Find where the given text appears and provide that cell's center as [x, y] coordinate. 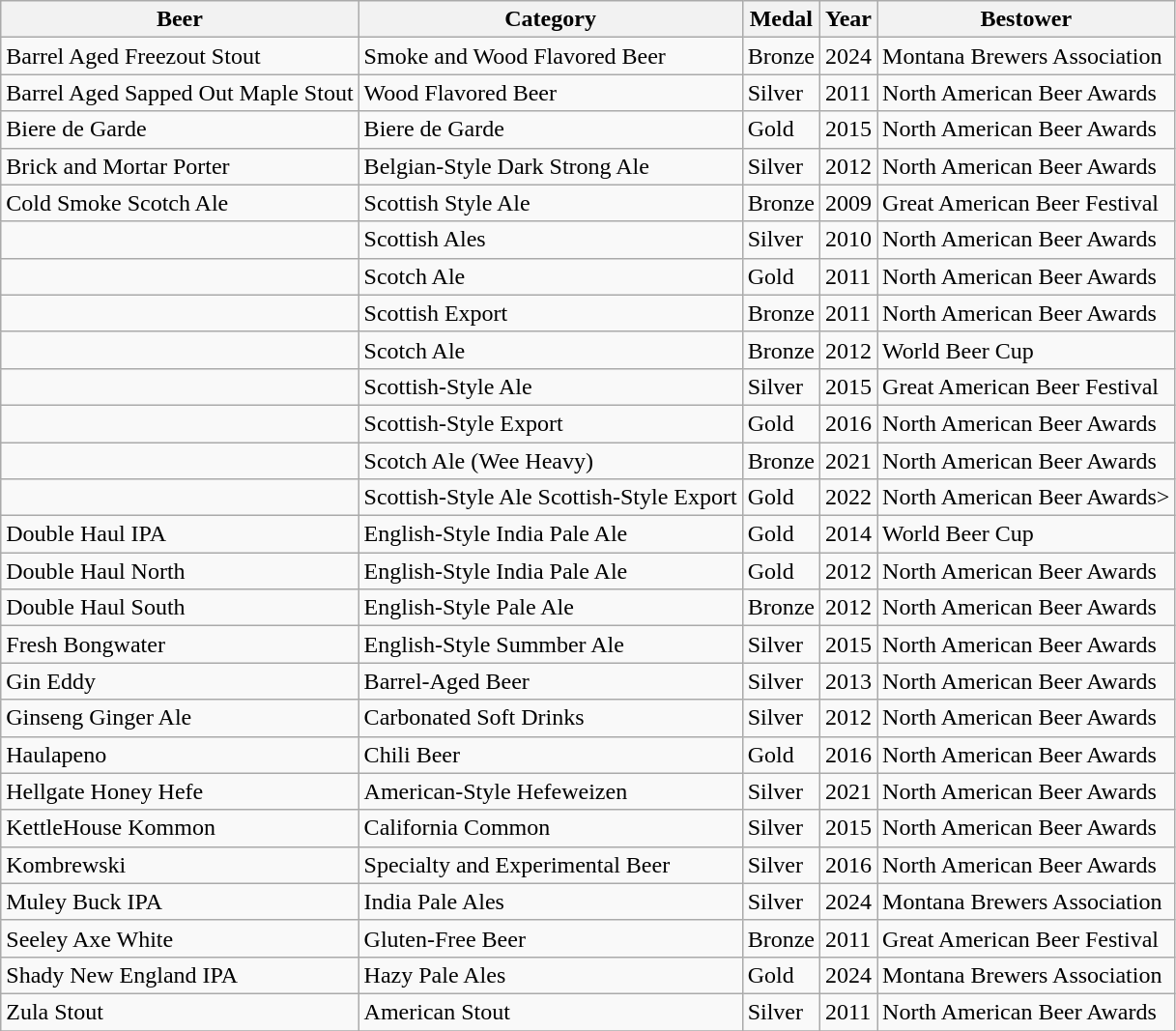
Category [551, 19]
Haulapeno [180, 755]
Zula Stout [180, 1012]
Scottish-Style Export [551, 423]
Belgian-Style Dark Strong Ale [551, 166]
Shady New England IPA [180, 975]
Seeley Axe White [180, 938]
2014 [848, 534]
English-Style Summber Ale [551, 644]
Barrel-Aged Beer [551, 681]
Muley Buck IPA [180, 902]
Scottish-Style Ale [551, 387]
American-Style Hefeweizen [551, 791]
Scottish Style Ale [551, 203]
Gluten-Free Beer [551, 938]
2010 [848, 240]
Year [848, 19]
Beer [180, 19]
Gin Eddy [180, 681]
Kombrewski [180, 865]
Hellgate Honey Hefe [180, 791]
Scottish Ales [551, 240]
Specialty and Experimental Beer [551, 865]
Brick and Mortar Porter [180, 166]
Barrel Aged Freezout Stout [180, 56]
Hazy Pale Ales [551, 975]
KettleHouse Kommon [180, 828]
Smoke and Wood Flavored Beer [551, 56]
Fresh Bongwater [180, 644]
India Pale Ales [551, 902]
Double Haul North [180, 571]
North American Beer Awards> [1026, 498]
2022 [848, 498]
Double Haul IPA [180, 534]
Bestower [1026, 19]
Scottish Export [551, 313]
Wood Flavored Beer [551, 93]
Scottish-Style Ale Scottish-Style Export [551, 498]
Double Haul South [180, 608]
2013 [848, 681]
Scotch Ale (Wee Heavy) [551, 461]
Carbonated Soft Drinks [551, 718]
English-Style Pale Ale [551, 608]
2009 [848, 203]
Cold Smoke Scotch Ale [180, 203]
American Stout [551, 1012]
Medal [781, 19]
California Common [551, 828]
Barrel Aged Sapped Out Maple Stout [180, 93]
Ginseng Ginger Ale [180, 718]
Chili Beer [551, 755]
